Pinpoint the cell where the given text exists, returning its (x, y) midpoint coordinate. 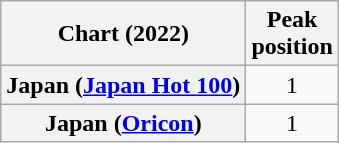
Chart (2022) (124, 34)
Japan (Japan Hot 100) (124, 85)
Japan (Oricon) (124, 123)
Peakposition (292, 34)
